From the cell containing the given text, extract its center point as (X, Y) coordinate. 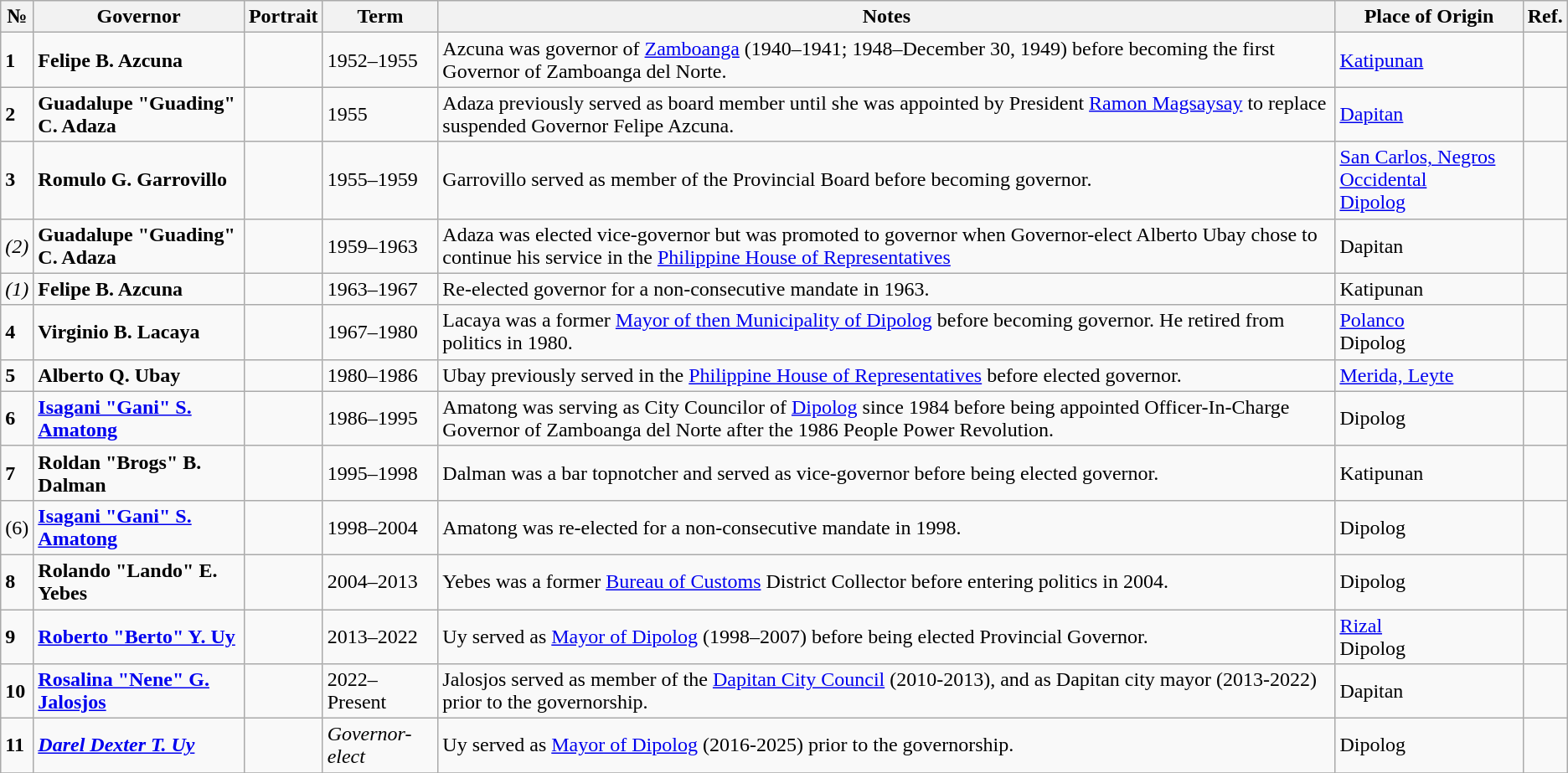
Uy served as Mayor of Dipolog (2016-2025) prior to the governorship. (886, 745)
Ubay previously served in the Philippine House of Representatives before elected governor. (886, 375)
11 (17, 745)
Garrovillo served as member of the Provincial Board before becoming governor. (886, 180)
PolancoDipolog (1429, 332)
Term (380, 17)
5 (17, 375)
Amatong was re-elected for a non-consecutive mandate in 1998. (886, 528)
2004–2013 (380, 581)
1986–1995 (380, 419)
(1) (17, 289)
8 (17, 581)
Roberto "Berto" Y. Uy (139, 636)
1955–1959 (380, 180)
San Carlos, Negros OccidentalDipolog (1429, 180)
1959–1963 (380, 246)
1952–1955 (380, 60)
1995–1998 (380, 472)
(6) (17, 528)
9 (17, 636)
(2) (17, 246)
1963–1967 (380, 289)
Governor-elect (380, 745)
7 (17, 472)
1 (17, 60)
Ref. (1545, 17)
10 (17, 692)
Place of Origin (1429, 17)
2022–Present (380, 692)
Romulo G. Garrovillo (139, 180)
1967–1980 (380, 332)
Rosalina "Nene" G. Jalosjos (139, 692)
Adaza previously served as board member until she was appointed by President Ramon Magsaysay to replace suspended Governor Felipe Azcuna. (886, 114)
Notes (886, 17)
Jalosjos served as member of the Dapitan City Council (2010-2013), and as Dapitan city mayor (2013-2022) prior to the governorship. (886, 692)
4 (17, 332)
Governor (139, 17)
RizalDipolog (1429, 636)
1998–2004 (380, 528)
Merida, Leyte (1429, 375)
1955 (380, 114)
Portrait (283, 17)
Re-elected governor for a non-consecutive mandate in 1963. (886, 289)
Lacaya was a former Mayor of then Municipality of Dipolog before becoming governor. He retired from politics in 1980. (886, 332)
Yebes was a former Bureau of Customs District Collector before entering politics in 2004. (886, 581)
Alberto Q. Ubay (139, 375)
Azcuna was governor of Zamboanga (1940–1941; 1948–December 30, 1949) before becoming the first Governor of Zamboanga del Norte. (886, 60)
Roldan "Brogs" B. Dalman (139, 472)
1980–1986 (380, 375)
Dalman was a bar topnotcher and served as vice-governor before being elected governor. (886, 472)
3 (17, 180)
Rolando "Lando" E. Yebes (139, 581)
Virginio B. Lacaya (139, 332)
2013–2022 (380, 636)
№ (17, 17)
Uy served as Mayor of Dipolog (1998–2007) before being elected Provincial Governor. (886, 636)
6 (17, 419)
2 (17, 114)
Darel Dexter T. Uy (139, 745)
